Detect which cell encompasses the target text, then output its [X, Y] center coordinate. 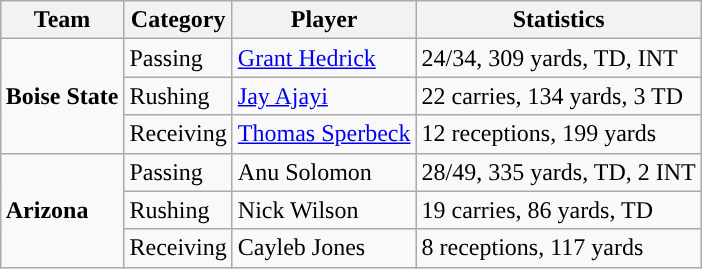
Boise State [62, 96]
28/49, 335 yards, TD, 2 INT [558, 172]
22 carries, 134 yards, 3 TD [558, 96]
Grant Hedrick [324, 58]
Arizona [62, 210]
12 receptions, 199 yards [558, 134]
24/34, 309 yards, TD, INT [558, 58]
Category [178, 20]
Nick Wilson [324, 210]
Thomas Sperbeck [324, 134]
Statistics [558, 20]
Team [62, 20]
Player [324, 20]
19 carries, 86 yards, TD [558, 210]
Jay Ajayi [324, 96]
8 receptions, 117 yards [558, 248]
Cayleb Jones [324, 248]
Anu Solomon [324, 172]
